Provide the (X, Y) coordinate of the cell's center where the given text is located.  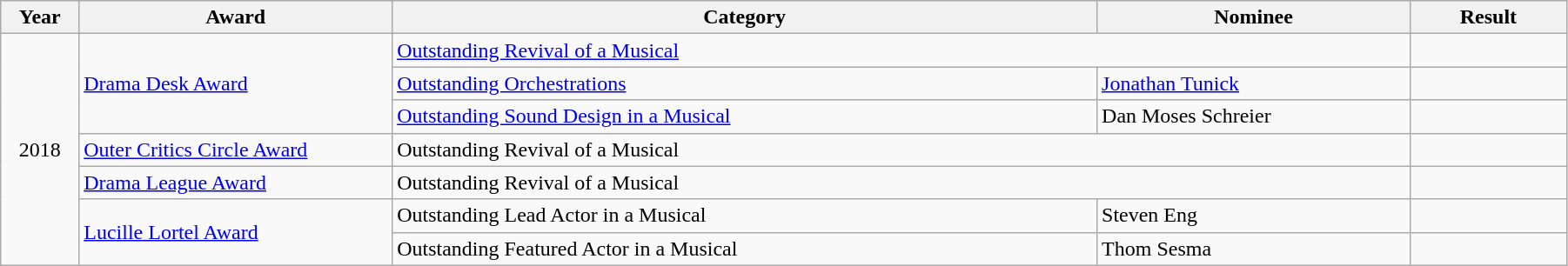
Jonathan Tunick (1254, 83)
Outstanding Lead Actor in a Musical (745, 216)
Outstanding Orchestrations (745, 83)
Outer Critics Circle Award (236, 150)
Dan Moses Schreier (1254, 116)
Nominee (1254, 17)
Drama League Award (236, 183)
Year (40, 17)
Outstanding Featured Actor in a Musical (745, 249)
Thom Sesma (1254, 249)
Drama Desk Award (236, 83)
Lucille Lortel Award (236, 232)
Category (745, 17)
Steven Eng (1254, 216)
Award (236, 17)
Outstanding Sound Design in a Musical (745, 116)
Result (1488, 17)
2018 (40, 150)
